Determine the (x, y) coordinate at the center of the cell enclosing the given text.  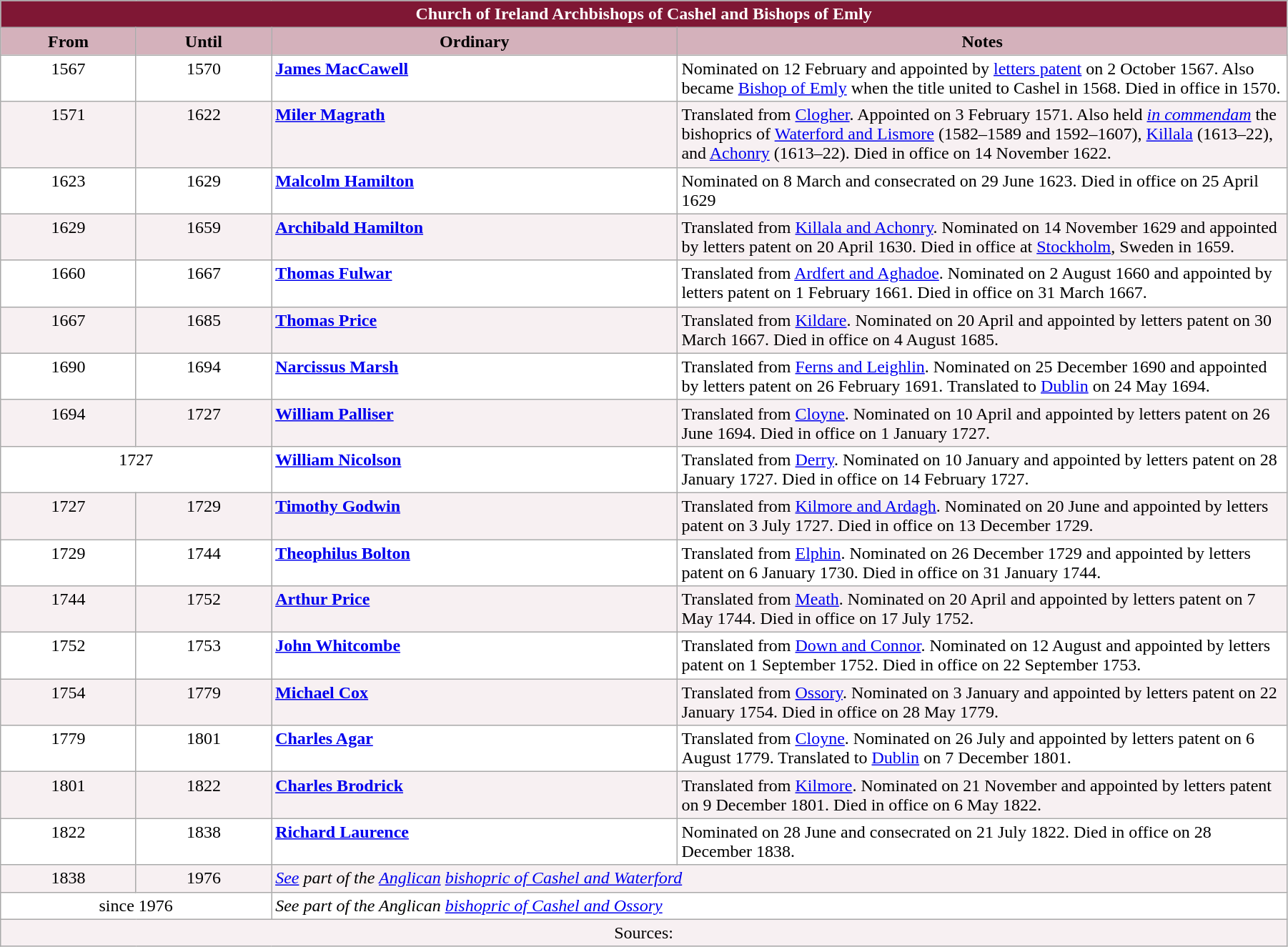
1976 (203, 878)
William Nicolson (475, 469)
Nominated on 8 March and consecrated on 29 June 1623. Died in office on 25 April 1629 (982, 190)
Ordinary (475, 41)
From (69, 41)
1685 (203, 330)
Richard Laurence (475, 842)
Translated from Meath. Nominated on 20 April and appointed by letters patent on 7 May 1744. Died in office on 17 July 1752. (982, 609)
Translated from Derry. Nominated on 10 January and appointed by letters patent on 28 January 1727. Died in office on 14 February 1727. (982, 469)
John Whitcombe (475, 656)
Translated from Kildare. Nominated on 20 April and appointed by letters patent on 30 March 1667. Died in office on 4 August 1685. (982, 330)
James MacCawell (475, 79)
Narcissus Marsh (475, 376)
See part of the Anglican bishopric of Cashel and Ossory (779, 906)
1690 (69, 376)
Translated from Ossory. Nominated on 3 January and appointed by letters patent on 22 January 1754. Died in office on 28 May 1779. (982, 702)
1623 (69, 190)
Thomas Price (475, 330)
Notes (982, 41)
Church of Ireland Archbishops of Cashel and Bishops of Emly (644, 14)
1571 (69, 134)
Timothy Godwin (475, 516)
Charles Brodrick (475, 795)
Translated from Down and Connor. Nominated on 12 August and appointed by letters patent on 1 September 1752. Died in office on 22 September 1753. (982, 656)
See part of the Anglican bishopric of Cashel and Waterford (779, 878)
1570 (203, 79)
1660 (69, 283)
since 1976 (136, 906)
Nominated on 28 June and consecrated on 21 July 1822. Died in office on 28 December 1838. (982, 842)
1567 (69, 79)
1622 (203, 134)
Thomas Fulwar (475, 283)
Malcolm Hamilton (475, 190)
Translated from Kilmore and Ardagh. Nominated on 20 June and appointed by letters patent on 3 July 1727. Died in office on 13 December 1729. (982, 516)
1753 (203, 656)
Theophilus Bolton (475, 562)
Sources: (644, 933)
Translated from Kilmore. Nominated on 21 November and appointed by letters patent on 9 December 1801. Died in office on 6 May 1822. (982, 795)
Until (203, 41)
Translated from Cloyne. Nominated on 26 July and appointed by letters patent on 6 August 1779. Translated to Dublin on 7 December 1801. (982, 749)
Arthur Price (475, 609)
1754 (69, 702)
Miler Magrath (475, 134)
Translated from Elphin. Nominated on 26 December 1729 and appointed by letters patent on 6 January 1730. Died in office on 31 January 1744. (982, 562)
Michael Cox (475, 702)
Translated from Ardfert and Aghadoe. Nominated on 2 August 1660 and appointed by letters patent on 1 February 1661. Died in office on 31 March 1667. (982, 283)
Translated from Cloyne. Nominated on 10 April and appointed by letters patent on 26 June 1694. Died in office on 1 January 1727. (982, 423)
Charles Agar (475, 749)
1659 (203, 237)
Archibald Hamilton (475, 237)
William Palliser (475, 423)
